Scan for the cell matching the given text and deliver its [X, Y] coordinate at center. 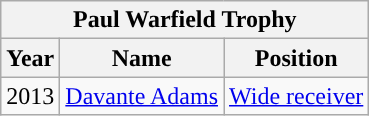
Name [142, 58]
Davante Adams [142, 96]
2013 [30, 96]
Wide receiver [296, 96]
Paul Warfield Trophy [185, 20]
Year [30, 58]
Position [296, 58]
